Extract the (x, y) coordinate from the center of the cell holding the provided text.  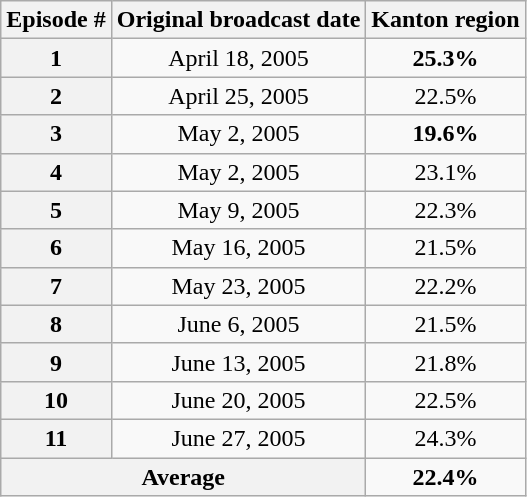
8 (56, 324)
3 (56, 134)
Kanton region (446, 20)
22.2% (446, 286)
May 9, 2005 (238, 210)
1 (56, 58)
24.3% (446, 438)
April 25, 2005 (238, 96)
19.6% (446, 134)
23.1% (446, 172)
5 (56, 210)
21.8% (446, 362)
April 18, 2005 (238, 58)
4 (56, 172)
6 (56, 248)
7 (56, 286)
10 (56, 400)
Episode # (56, 20)
May 16, 2005 (238, 248)
June 6, 2005 (238, 324)
June 20, 2005 (238, 400)
Average (184, 477)
2 (56, 96)
22.4% (446, 477)
June 13, 2005 (238, 362)
June 27, 2005 (238, 438)
Original broadcast date (238, 20)
22.3% (446, 210)
11 (56, 438)
25.3% (446, 58)
9 (56, 362)
May 23, 2005 (238, 286)
